Find where the given text appears and provide that cell's center as [x, y] coordinate. 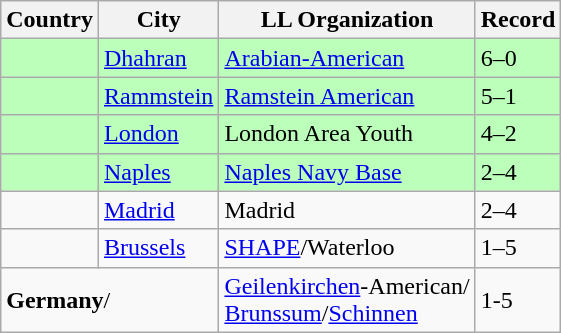
Ramstein American [347, 96]
4–2 [518, 134]
Record [518, 20]
London [158, 134]
6–0 [518, 58]
5–1 [518, 96]
1-5 [518, 300]
Country [50, 20]
Geilenkirchen-American/Brunssum/Schinnen [347, 300]
Germany/ [110, 300]
Brussels [158, 248]
1–5 [518, 248]
City [158, 20]
SHAPE/Waterloo [347, 248]
London Area Youth [347, 134]
Rammstein [158, 96]
Arabian-American [347, 58]
Naples [158, 172]
Dhahran [158, 58]
LL Organization [347, 20]
Naples Navy Base [347, 172]
